Determine the (X, Y) coordinate at the center of the cell enclosing the given text.  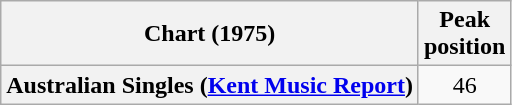
Chart (1975) (210, 34)
46 (464, 85)
Peakposition (464, 34)
Australian Singles (Kent Music Report) (210, 85)
